From the cell containing the given text, extract its center point as [x, y] coordinate. 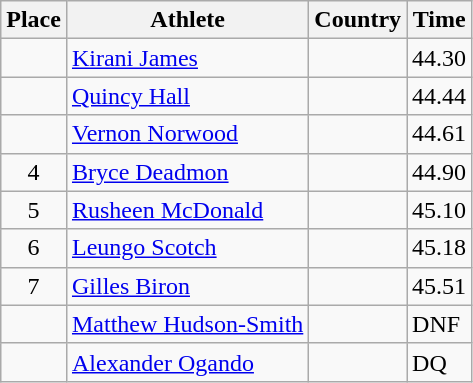
Gilles Biron [187, 286]
Rusheen McDonald [187, 210]
Leungo Scotch [187, 248]
DQ [440, 362]
5 [34, 210]
Country [358, 20]
Kirani James [187, 58]
Athlete [187, 20]
Alexander Ogando [187, 362]
7 [34, 286]
Vernon Norwood [187, 134]
Matthew Hudson-Smith [187, 324]
45.51 [440, 286]
45.10 [440, 210]
44.44 [440, 96]
Quincy Hall [187, 96]
Place [34, 20]
DNF [440, 324]
45.18 [440, 248]
4 [34, 172]
Time [440, 20]
44.61 [440, 134]
6 [34, 248]
44.30 [440, 58]
44.90 [440, 172]
Bryce Deadmon [187, 172]
